For the text-containing cell, return its midpoint in [x, y] coordinate format. 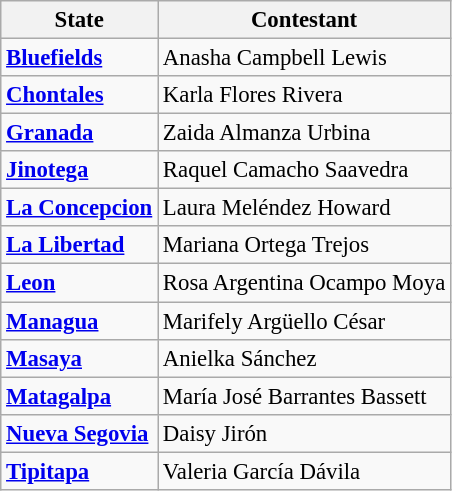
State [80, 20]
Mariana Ortega Trejos [304, 245]
Valeria García Dávila [304, 471]
Tipitapa [80, 471]
Managua [80, 321]
Marifely Argüello César [304, 321]
Raquel Camacho Saavedra [304, 170]
La Libertad [80, 245]
Matagalpa [80, 396]
María José Barrantes Bassett [304, 396]
Karla Flores Rivera [304, 95]
Contestant [304, 20]
Chontales [80, 95]
Laura Meléndez Howard [304, 208]
Granada [80, 133]
La Concepcion [80, 208]
Zaida Almanza Urbina [304, 133]
Anielka Sánchez [304, 358]
Masaya [80, 358]
Anasha Campbell Lewis [304, 58]
Daisy Jirón [304, 433]
Bluefields [80, 58]
Rosa Argentina Ocampo Moya [304, 283]
Jinotega [80, 170]
Nueva Segovia [80, 433]
Leon [80, 283]
